Return the [X, Y] coordinate for the center point of the cell that contains the specified text.  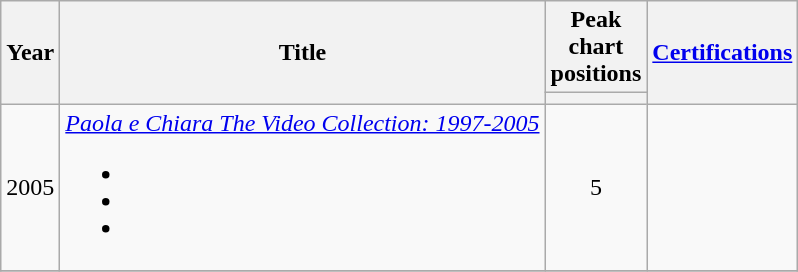
Certifications [722, 52]
Peak chart positions [596, 47]
2005 [30, 188]
Title [302, 52]
Year [30, 52]
Paola e Chiara The Video Collection: 1997-2005 [302, 188]
5 [596, 188]
